Provide the (X, Y) coordinate of the cell's center where the given text is located.  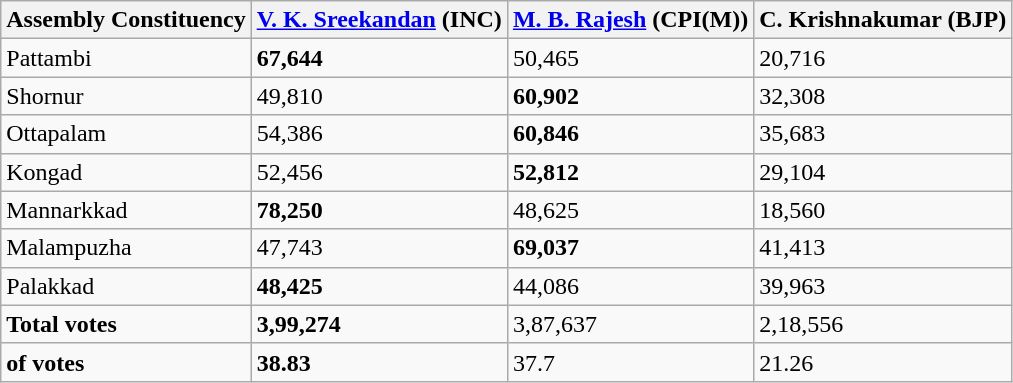
2,18,556 (883, 324)
Palakkad (126, 286)
18,560 (883, 210)
29,104 (883, 172)
20,716 (883, 58)
32,308 (883, 96)
Kongad (126, 172)
60,902 (630, 96)
47,743 (379, 248)
60,846 (630, 134)
39,963 (883, 286)
C. Krishnakumar (BJP) (883, 20)
37.7 (630, 362)
3,99,274 (379, 324)
50,465 (630, 58)
Total votes (126, 324)
Shornur (126, 96)
48,425 (379, 286)
44,086 (630, 286)
54,386 (379, 134)
21.26 (883, 362)
49,810 (379, 96)
Pattambi (126, 58)
V. K. Sreekandan (INC) (379, 20)
48,625 (630, 210)
Assembly Constituency (126, 20)
Malampuzha (126, 248)
35,683 (883, 134)
52,456 (379, 172)
52,812 (630, 172)
Ottapalam (126, 134)
67,644 (379, 58)
3,87,637 (630, 324)
69,037 (630, 248)
Mannarkkad (126, 210)
of votes (126, 362)
M. B. Rajesh (CPI(M)) (630, 20)
41,413 (883, 248)
38.83 (379, 362)
78,250 (379, 210)
